For the text-containing cell, return its midpoint in (x, y) coordinate format. 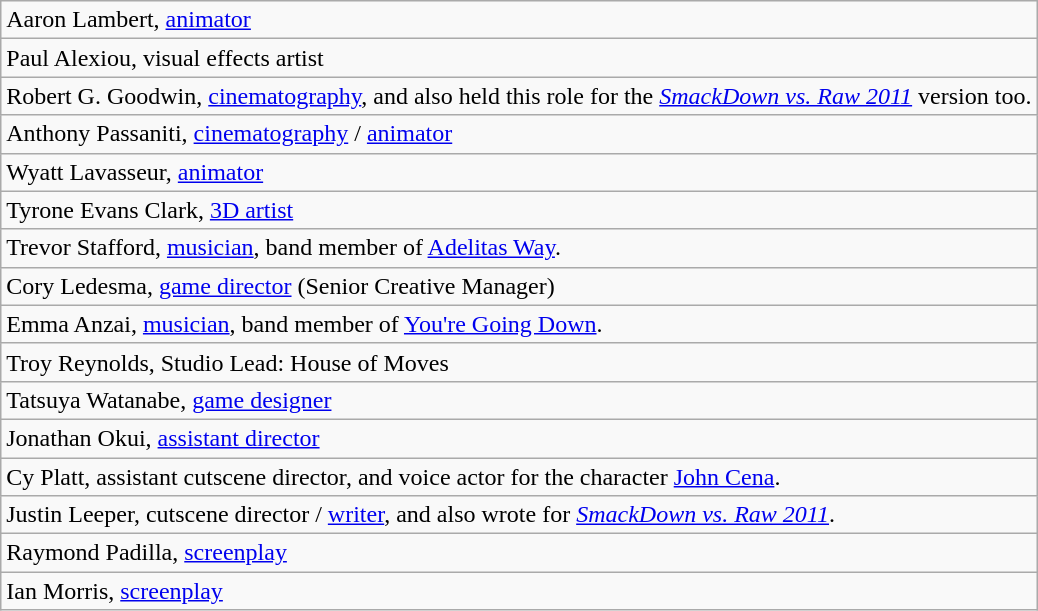
Ian Morris, screenplay (519, 591)
Justin Leeper, cutscene director / writer, and also wrote for SmackDown vs. Raw 2011. (519, 515)
Aaron Lambert, animator (519, 20)
Raymond Padilla, screenplay (519, 553)
Wyatt Lavasseur, animator (519, 172)
Cy Platt, assistant cutscene director, and voice actor for the character John Cena. (519, 477)
Jonathan Okui, assistant director (519, 438)
Paul Alexiou, visual effects artist (519, 58)
Trevor Stafford, musician, band member of Adelitas Way. (519, 248)
Robert G. Goodwin, cinematography, and also held this role for the SmackDown vs. Raw 2011 version too. (519, 96)
Anthony Passaniti, cinematography / animator (519, 134)
Emma Anzai, musician, band member of You're Going Down. (519, 324)
Tyrone Evans Clark, 3D artist (519, 210)
Tatsuya Watanabe, game designer (519, 400)
Cory Ledesma, game director (Senior Creative Manager) (519, 286)
Troy Reynolds, Studio Lead: House of Moves (519, 362)
